Provide the [x, y] coordinate of the cell's center where the given text is located.  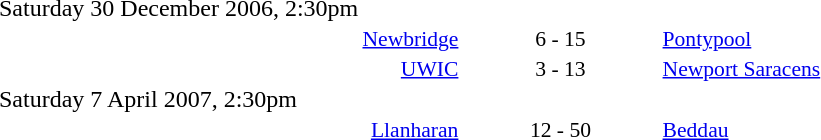
3 - 13 [560, 68]
6 - 15 [560, 38]
